Find where the given text appears and provide that cell's center as [x, y] coordinate. 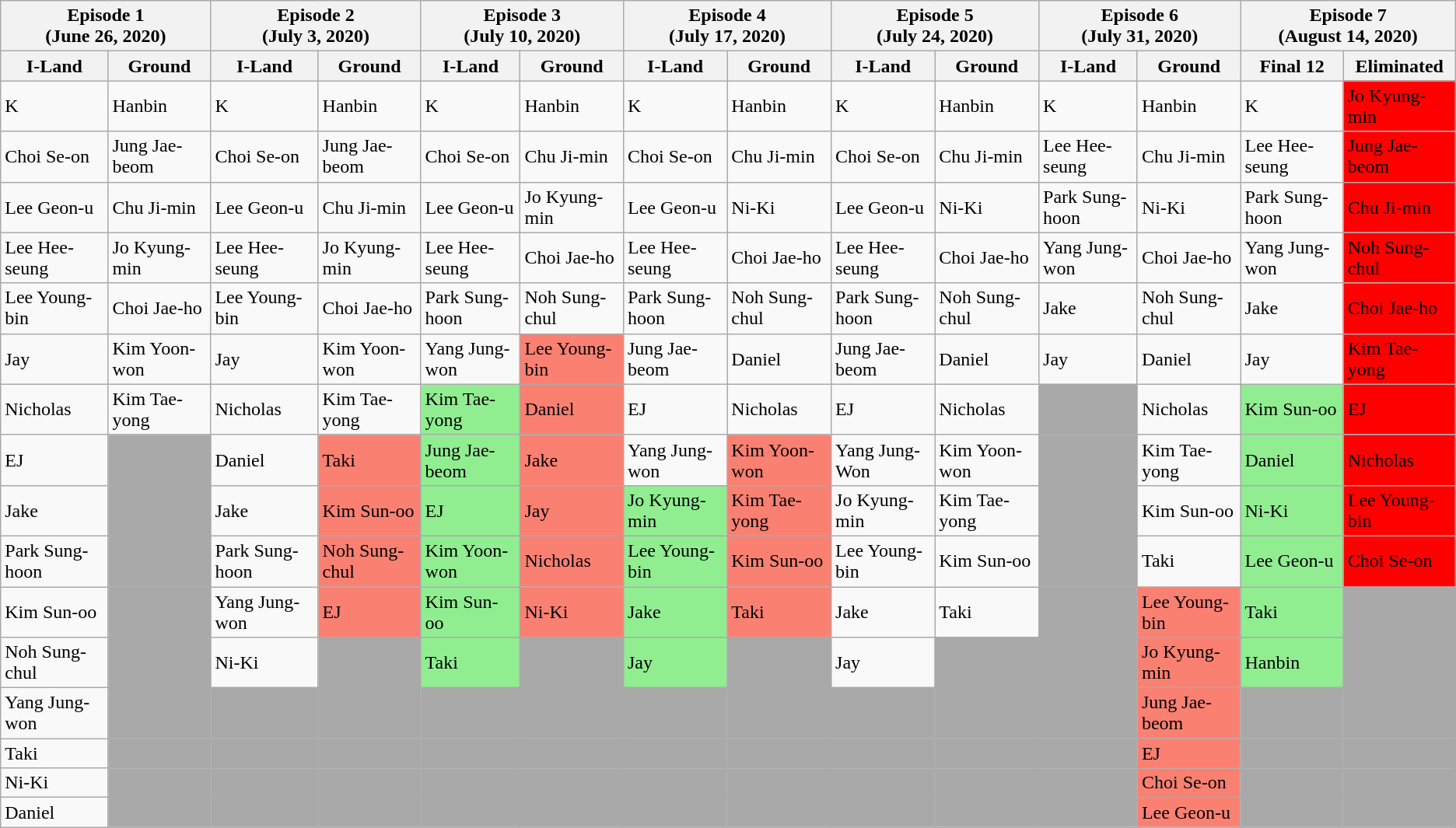
Episode 7(August 14, 2020) [1348, 26]
Eliminated [1399, 66]
Episode 6(July 31, 2020) [1140, 26]
Episode 1(June 26, 2020) [106, 26]
Episode 4(July 17, 2020) [726, 26]
Episode 3(July 10, 2020) [522, 26]
Yang Jung-Won [884, 460]
Episode 5(July 24, 2020) [935, 26]
Episode 2(July 3, 2020) [316, 26]
Final 12 [1292, 66]
